Provide the (X, Y) coordinate of the cell's center where the given text is located.  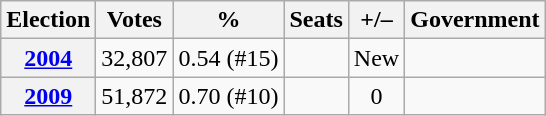
51,872 (134, 96)
Votes (134, 20)
0 (376, 96)
Seats (316, 20)
Government (475, 20)
New (376, 58)
2009 (48, 96)
0.54 (#15) (228, 58)
+/– (376, 20)
0.70 (#10) (228, 96)
% (228, 20)
32,807 (134, 58)
2004 (48, 58)
Election (48, 20)
